From the cell containing the given text, extract its center point as [x, y] coordinate. 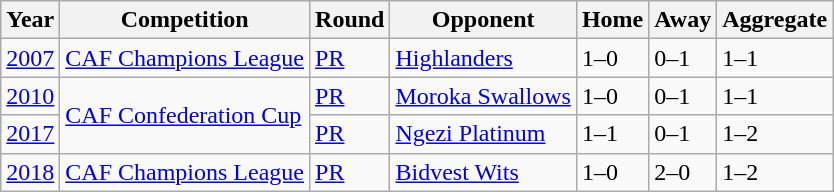
Ngezi Platinum [483, 134]
Opponent [483, 20]
Home [612, 20]
2010 [30, 96]
Year [30, 20]
2007 [30, 58]
Round [350, 20]
Competition [185, 20]
2–0 [683, 172]
CAF Confederation Cup [185, 115]
2017 [30, 134]
2018 [30, 172]
Bidvest Wits [483, 172]
Moroka Swallows [483, 96]
Aggregate [775, 20]
Away [683, 20]
Highlanders [483, 58]
